Pinpoint the cell where the given text exists, returning its (X, Y) midpoint coordinate. 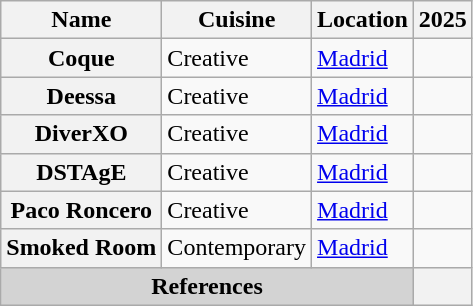
Location (363, 20)
Paco Roncero (82, 210)
Name (82, 20)
Contemporary (237, 248)
DiverXO (82, 134)
Deessa (82, 96)
Cuisine (237, 20)
Coque (82, 58)
Smoked Room (82, 248)
DSTAgE (82, 172)
2025 (442, 20)
References (208, 286)
